Output the [x, y] coordinate of the center of the cell containing the given text.  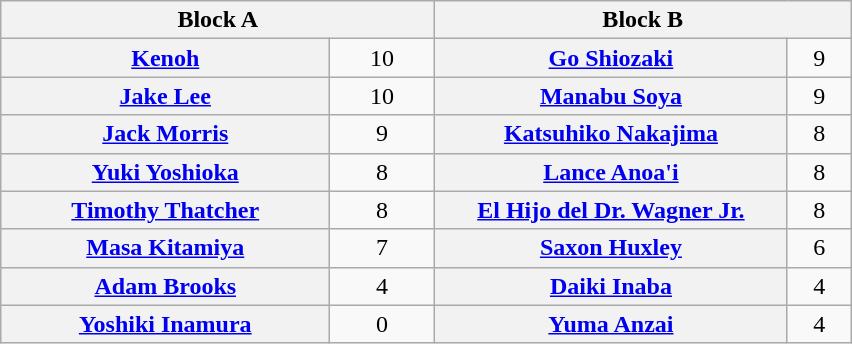
Yoshiki Inamura [165, 324]
El Hijo del Dr. Wagner Jr. [610, 210]
0 [382, 324]
Block B [642, 20]
Timothy Thatcher [165, 210]
Yuma Anzai [610, 324]
Lance Anoa'i [610, 172]
Saxon Huxley [610, 248]
Go Shiozaki [610, 58]
Manabu Soya [610, 96]
Daiki Inaba [610, 286]
Masa Kitamiya [165, 248]
Jack Morris [165, 134]
Block A [218, 20]
6 [819, 248]
Jake Lee [165, 96]
Yuki Yoshioka [165, 172]
7 [382, 248]
Katsuhiko Nakajima [610, 134]
Adam Brooks [165, 286]
Kenoh [165, 58]
